Output the [x, y] coordinate of the center of the cell containing the given text.  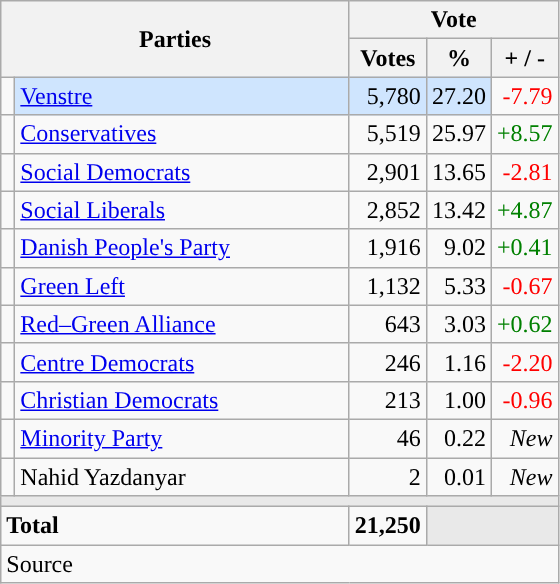
1,132 [388, 286]
-2.81 [524, 172]
Nahid Yazdanyar [182, 477]
Votes [388, 58]
5,519 [388, 134]
21,250 [388, 526]
+8.57 [524, 134]
0.01 [458, 477]
2 [388, 477]
1.16 [458, 362]
0.22 [458, 438]
5.33 [458, 286]
46 [388, 438]
% [458, 58]
Minority Party [182, 438]
Social Liberals [182, 210]
Total [176, 526]
3.03 [458, 324]
Danish People's Party [182, 248]
-7.79 [524, 96]
+4.87 [524, 210]
Red–Green Alliance [182, 324]
246 [388, 362]
-2.20 [524, 362]
-0.96 [524, 400]
25.97 [458, 134]
5,780 [388, 96]
-0.67 [524, 286]
1,916 [388, 248]
Centre Democrats [182, 362]
2,901 [388, 172]
Vote [454, 20]
Parties [176, 39]
13.42 [458, 210]
Conservatives [182, 134]
643 [388, 324]
Christian Democrats [182, 400]
+0.41 [524, 248]
+0.62 [524, 324]
27.20 [458, 96]
Source [280, 564]
13.65 [458, 172]
1.00 [458, 400]
Venstre [182, 96]
9.02 [458, 248]
Social Democrats [182, 172]
+ / - [524, 58]
213 [388, 400]
2,852 [388, 210]
Green Left [182, 286]
